For the text-containing cell, return its midpoint in [x, y] coordinate format. 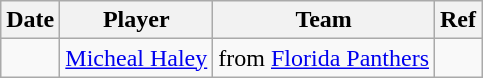
Ref [458, 20]
Team [324, 20]
Player [136, 20]
Date [30, 20]
from Florida Panthers [324, 58]
Micheal Haley [136, 58]
